Identify which cell holds the provided text, then report its [X, Y] central coordinate. 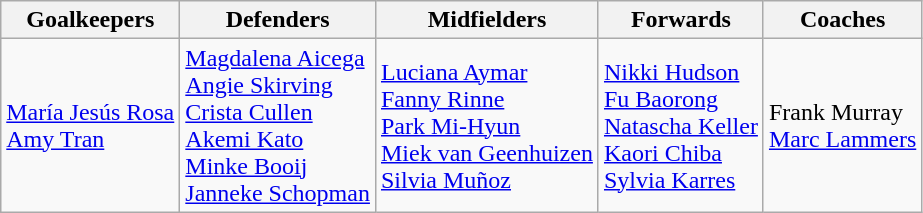
Goalkeepers [90, 20]
Frank Murray Marc Lammers [842, 126]
Luciana Aymar Fanny Rinne Park Mi-Hyun Miek van Geenhuizen Silvia Muñoz [486, 126]
Magdalena Aicega Angie Skirving Crista Cullen Akemi Kato Minke Booij Janneke Schopman [278, 126]
Midfielders [486, 20]
Defenders [278, 20]
Forwards [680, 20]
Nikki Hudson Fu Baorong Natascha Keller Kaori Chiba Sylvia Karres [680, 126]
Coaches [842, 20]
María Jesús Rosa Amy Tran [90, 126]
